Determine the (X, Y) coordinate at the center of the cell enclosing the given text.  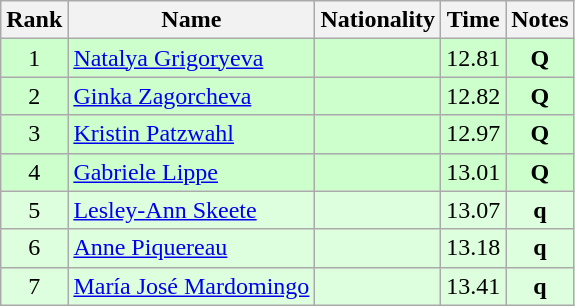
Time (474, 20)
5 (34, 210)
María José Mardomingo (192, 286)
Notes (540, 20)
12.81 (474, 58)
Anne Piquereau (192, 248)
7 (34, 286)
2 (34, 96)
Rank (34, 20)
3 (34, 134)
Ginka Zagorcheva (192, 96)
12.97 (474, 134)
12.82 (474, 96)
Kristin Patzwahl (192, 134)
13.01 (474, 172)
4 (34, 172)
1 (34, 58)
Lesley-Ann Skeete (192, 210)
6 (34, 248)
Name (192, 20)
Gabriele Lippe (192, 172)
13.18 (474, 248)
Nationality (378, 20)
13.41 (474, 286)
13.07 (474, 210)
Natalya Grigoryeva (192, 58)
